Capture the cell that displays the provided text and extract its (X, Y) central coordinate. 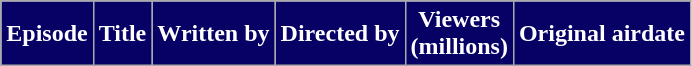
Viewers(millions) (459, 34)
Episode (47, 34)
Original airdate (602, 34)
Directed by (340, 34)
Written by (214, 34)
Title (122, 34)
